Locate the cell with the specified text and output its [x, y] center coordinate. 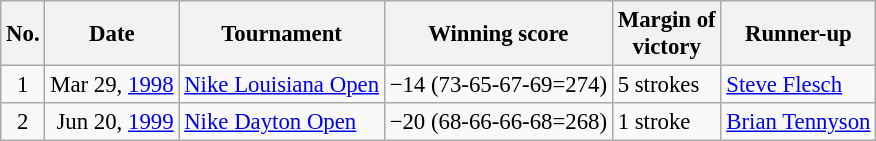
Nike Louisiana Open [282, 85]
No. [23, 34]
Winning score [498, 34]
Jun 20, 1999 [112, 122]
Tournament [282, 34]
−20 (68-66-66-68=268) [498, 122]
2 [23, 122]
Nike Dayton Open [282, 122]
Mar 29, 1998 [112, 85]
Margin ofvictory [666, 34]
−14 (73-65-67-69=274) [498, 85]
Steve Flesch [798, 85]
Date [112, 34]
1 [23, 85]
1 stroke [666, 122]
Runner-up [798, 34]
5 strokes [666, 85]
Brian Tennyson [798, 122]
